For the text-containing cell, return its midpoint in (x, y) coordinate format. 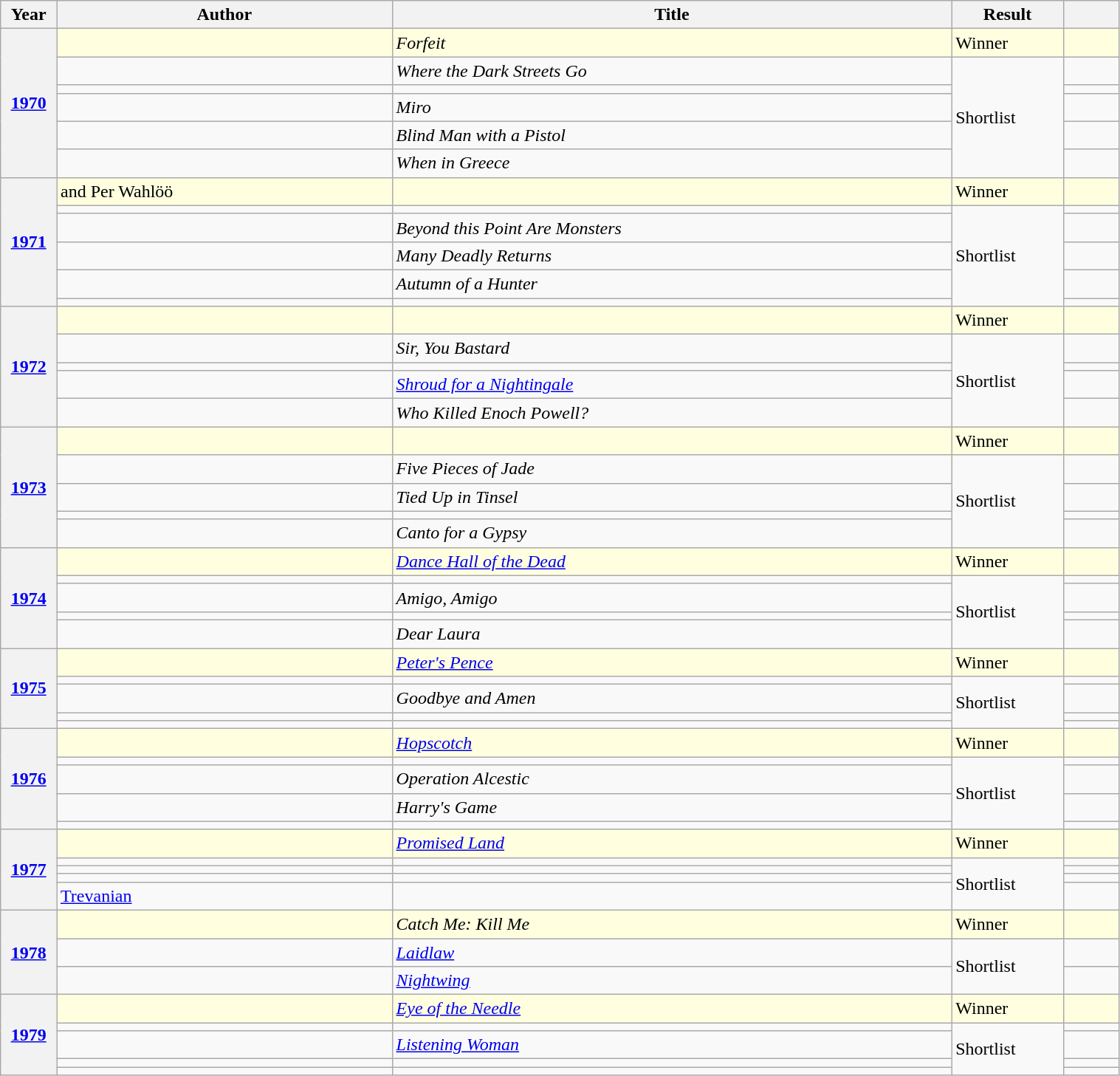
1976 (29, 779)
Dear Laura (672, 634)
Beyond this Point Are Monsters (672, 227)
Promised Land (672, 843)
1972 (29, 366)
Blind Man with a Pistol (672, 135)
Hopscotch (672, 743)
Shroud for a Nightingale (672, 385)
1975 (29, 688)
Forfeit (672, 43)
Autumn of a Hunter (672, 284)
Result (1008, 15)
Tied Up in Tinsel (672, 497)
When in Greece (672, 163)
Nightwing (672, 981)
Author (224, 15)
1977 (29, 870)
Amigo, Amigo (672, 597)
Laidlaw (672, 952)
Miro (672, 107)
Catch Me: Kill Me (672, 924)
Eye of the Needle (672, 1009)
Year (29, 15)
Operation Alcestic (672, 779)
Title (672, 15)
Harry's Game (672, 807)
Sir, You Bastard (672, 349)
1971 (29, 241)
Where the Dark Streets Go (672, 71)
1974 (29, 597)
Trevanian (224, 896)
Dance Hall of the Dead (672, 561)
Peter's Pence (672, 662)
and Per Wahlöö (224, 191)
Goodbye and Amen (672, 699)
1978 (29, 952)
Listening Woman (672, 1045)
Canto for a Gypsy (672, 533)
1970 (29, 103)
1973 (29, 487)
Many Deadly Returns (672, 256)
1979 (29, 1035)
Five Pieces of Jade (672, 469)
Who Killed Enoch Powell? (672, 413)
